For the text-containing cell, return its midpoint in (x, y) coordinate format. 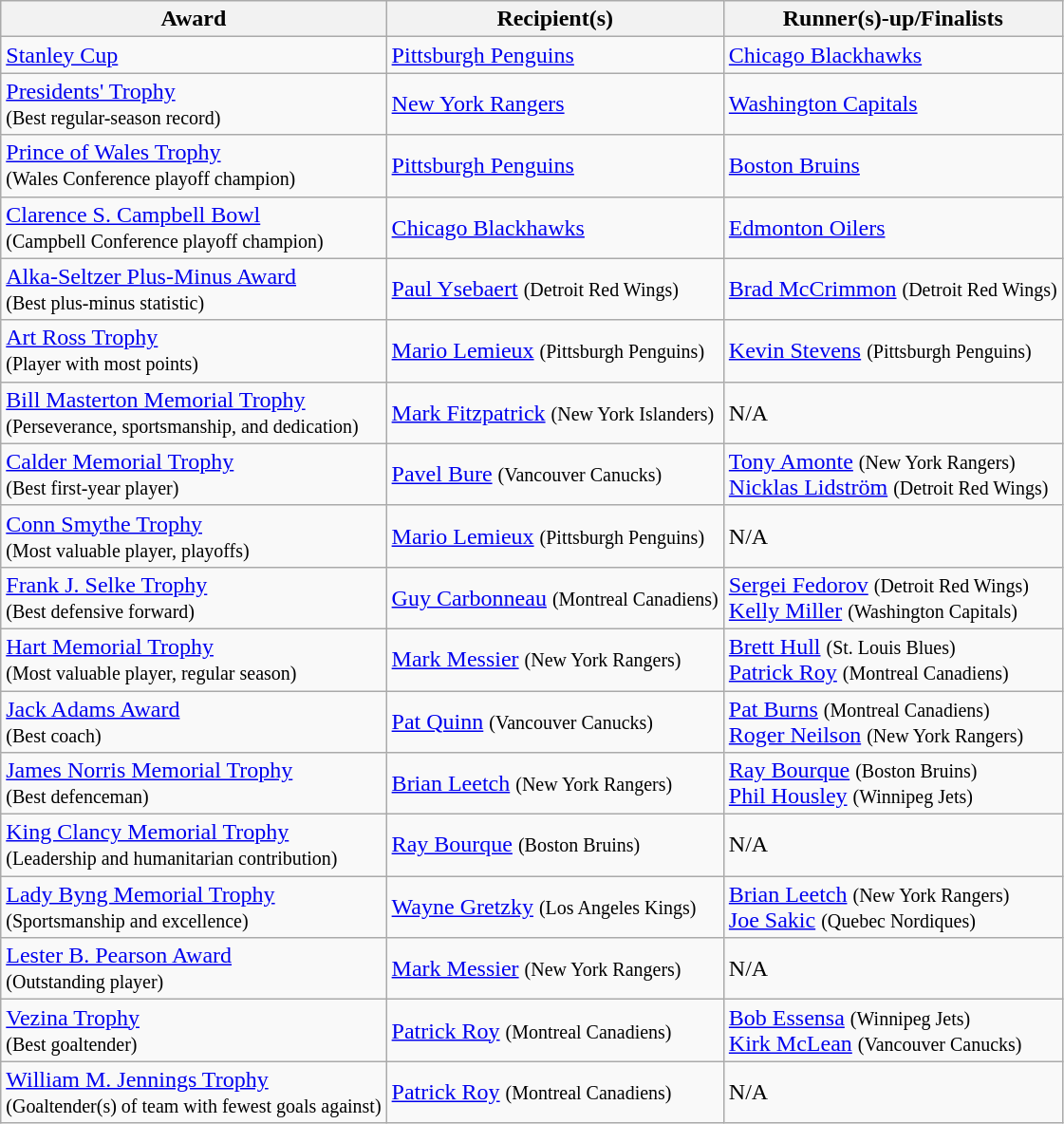
Ray Bourque (Boston Bruins) (554, 845)
Sergei Fedorov (Detroit Red Wings)Kelly Miller (Washington Capitals) (892, 598)
Pat Burns (Montreal Canadiens)Roger Neilson (New York Rangers) (892, 721)
Stanley Cup (194, 55)
Vezina Trophy(Best goaltender) (194, 1031)
Tony Amonte (New York Rangers)Nicklas Lidström (Detroit Red Wings) (892, 475)
Paul Ysebaert (Detroit Red Wings) (554, 289)
Ray Bourque (Boston Bruins)Phil Housley (Winnipeg Jets) (892, 784)
Brett Hull (St. Louis Blues)Patrick Roy (Montreal Canadiens) (892, 659)
Brian Leetch (New York Rangers) (554, 784)
Brian Leetch (New York Rangers)Joe Sakic (Quebec Nordiques) (892, 908)
Recipient(s) (554, 19)
Bob Essensa (Winnipeg Jets)Kirk McLean (Vancouver Canucks) (892, 1031)
Boston Bruins (892, 165)
Art Ross Trophy(Player with most points) (194, 351)
Alka-Seltzer Plus-Minus Award(Best plus-minus statistic) (194, 289)
Pavel Bure (Vancouver Canucks) (554, 475)
Brad McCrimmon (Detroit Red Wings) (892, 289)
New York Rangers (554, 104)
Calder Memorial Trophy(Best first-year player) (194, 475)
Award (194, 19)
James Norris Memorial Trophy(Best defenceman) (194, 784)
Mark Fitzpatrick (New York Islanders) (554, 412)
Washington Capitals (892, 104)
Lester B. Pearson Award(Outstanding player) (194, 968)
William M. Jennings Trophy(Goaltender(s) of team with fewest goals against) (194, 1092)
Runner(s)-up/Finalists (892, 19)
Prince of Wales Trophy(Wales Conference playoff champion) (194, 165)
Presidents' Trophy(Best regular-season record) (194, 104)
Bill Masterton Memorial Trophy(Perseverance, sportsmanship, and dedication) (194, 412)
Kevin Stevens (Pittsburgh Penguins) (892, 351)
Jack Adams Award(Best coach) (194, 721)
Hart Memorial Trophy(Most valuable player, regular season) (194, 659)
Pat Quinn (Vancouver Canucks) (554, 721)
Lady Byng Memorial Trophy(Sportsmanship and excellence) (194, 908)
King Clancy Memorial Trophy(Leadership and humanitarian contribution) (194, 845)
Frank J. Selke Trophy(Best defensive forward) (194, 598)
Wayne Gretzky (Los Angeles Kings) (554, 908)
Edmonton Oilers (892, 228)
Conn Smythe Trophy(Most valuable player, playoffs) (194, 535)
Guy Carbonneau (Montreal Canadiens) (554, 598)
Clarence S. Campbell Bowl(Campbell Conference playoff champion) (194, 228)
